Pinpoint the cell where the given text exists, returning its [X, Y] midpoint coordinate. 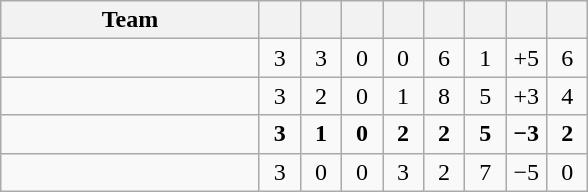
Team [130, 20]
−5 [526, 172]
7 [486, 172]
+3 [526, 96]
4 [568, 96]
8 [444, 96]
+5 [526, 58]
−3 [526, 134]
